Return [X, Y] of the center of cell containing provided text 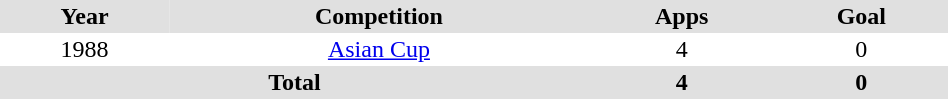
Goal [862, 16]
Asian Cup [379, 50]
Apps [682, 16]
Total [294, 82]
Competition [379, 16]
1988 [84, 50]
Year [84, 16]
